For the text-containing cell, return its midpoint in (X, Y) coordinate format. 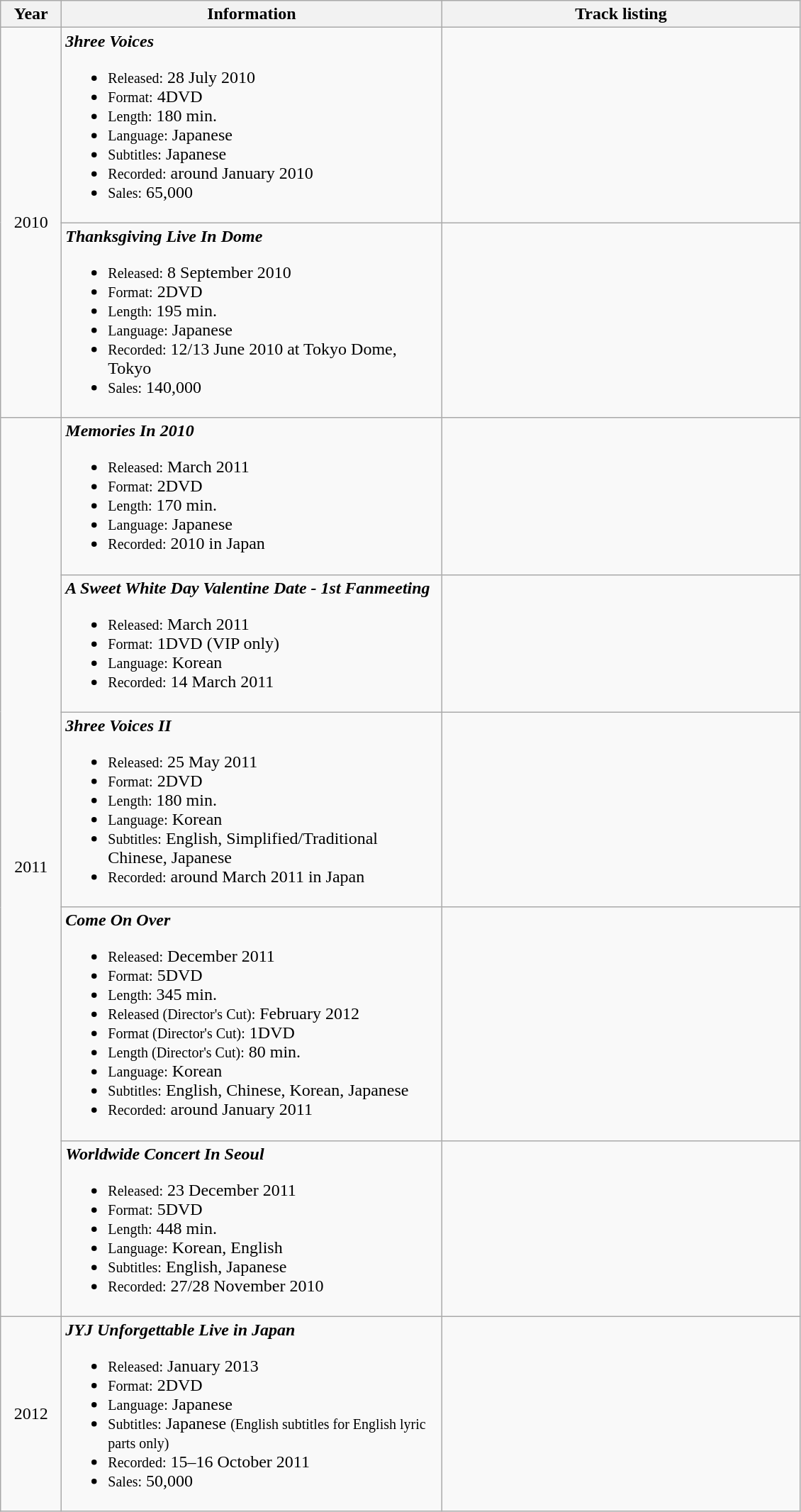
2011 (31, 867)
A Sweet White Day Valentine Date - 1st FanmeetingReleased: March 2011Format: 1DVD (VIP only)Language: KoreanRecorded: 14 March 2011 (252, 643)
3hree VoicesReleased: 28 July 2010Format: 4DVDLength: 180 min.Language: JapaneseSubtitles: JapaneseRecorded: around January 2010Sales: 65,000 (252, 125)
Track listing (621, 14)
Memories In 2010Released: March 2011Format: 2DVDLength: 170 min.Language: JapaneseRecorded: 2010 in Japan (252, 496)
Information (252, 14)
2010 (31, 223)
2012 (31, 1414)
Year (31, 14)
